Detect which cell encompasses the target text, then output its (x, y) center coordinate. 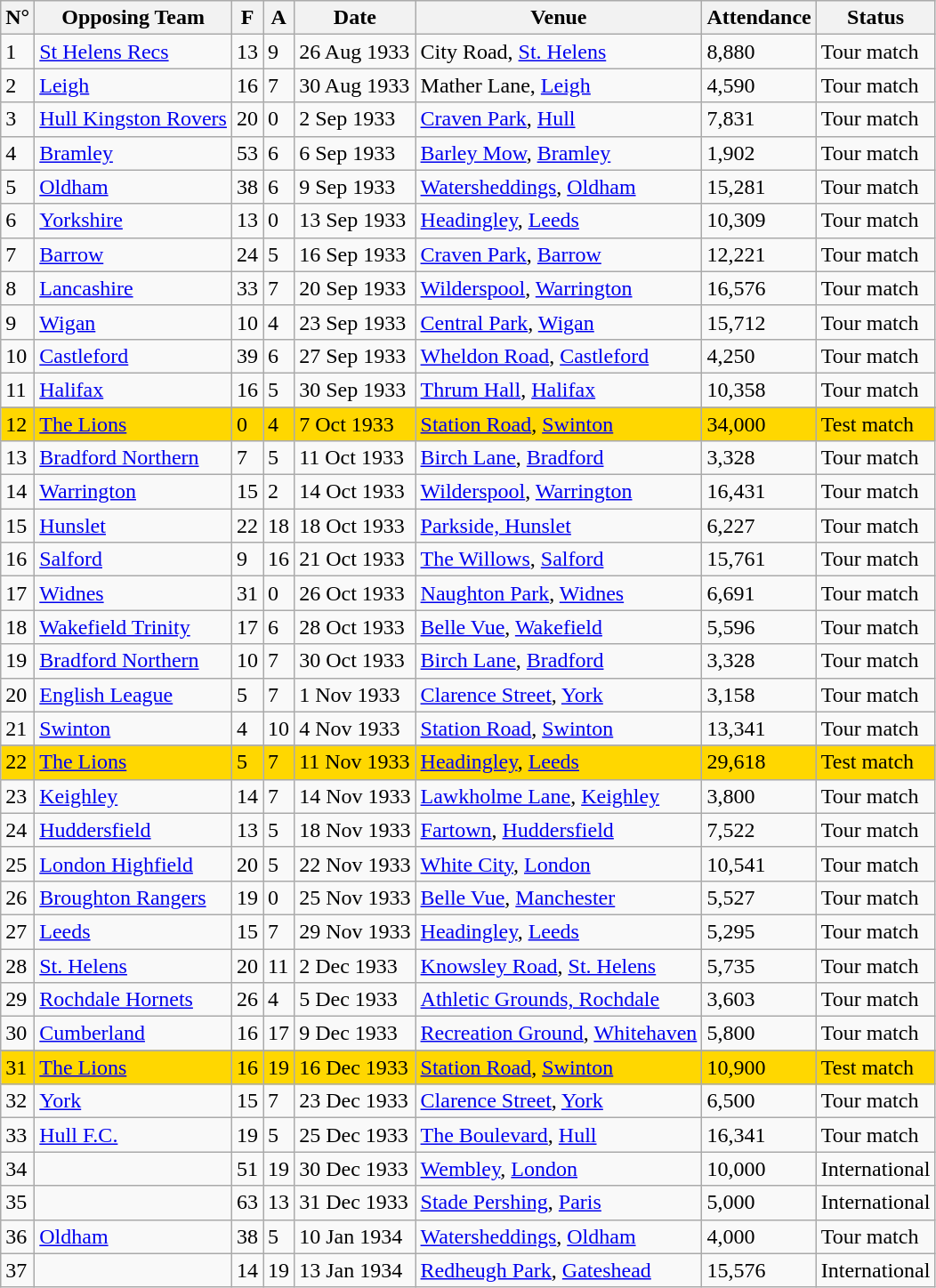
8 (18, 288)
31 Dec 1933 (355, 1203)
8,880 (759, 52)
30 Aug 1933 (355, 85)
5,000 (759, 1203)
Hull F.C. (133, 1135)
St Helens Recs (133, 52)
29 (18, 1000)
18 Oct 1933 (355, 526)
Barrow (133, 254)
6,500 (759, 1101)
Fartown, Huddersfield (559, 830)
10,541 (759, 864)
Opposing Team (133, 18)
N° (18, 18)
2 Sep 1933 (355, 119)
Broughton Rangers (133, 898)
34 (18, 1169)
7 Oct 1933 (355, 424)
5,527 (759, 898)
10,000 (759, 1169)
Bramley (133, 153)
Huddersfield (133, 830)
Mather Lane, Leigh (559, 85)
26 Aug 1933 (355, 52)
Warrington (133, 492)
Venue (559, 18)
London Highfield (133, 864)
39 (247, 356)
25 Nov 1933 (355, 898)
6,691 (759, 593)
A (279, 18)
23 Dec 1933 (355, 1101)
Craven Park, Hull (559, 119)
21 Oct 1933 (355, 559)
27 (18, 931)
16,576 (759, 288)
Leeds (133, 931)
Leigh (133, 85)
16 Dec 1933 (355, 1067)
29,618 (759, 762)
5 Dec 1933 (355, 1000)
35 (18, 1203)
30 (18, 1034)
63 (247, 1203)
12 (18, 424)
11 Nov 1933 (355, 762)
25 (18, 864)
16 Sep 1933 (355, 254)
20 Sep 1933 (355, 288)
29 Nov 1933 (355, 931)
13 Jan 1934 (355, 1270)
Athletic Grounds, Rochdale (559, 1000)
F (247, 18)
Wembley, London (559, 1169)
13 Sep 1933 (355, 221)
Redheugh Park, Gateshead (559, 1270)
Castleford (133, 356)
15,281 (759, 187)
5,735 (759, 965)
Wakefield Trinity (133, 627)
25 Dec 1933 (355, 1135)
10,358 (759, 390)
Date (355, 18)
14 Oct 1933 (355, 492)
Central Park, Wigan (559, 322)
11 Oct 1933 (355, 458)
The Willows, Salford (559, 559)
4,000 (759, 1236)
53 (247, 153)
Recreation Ground, Whitehaven (559, 1034)
Belle Vue, Manchester (559, 898)
18 Nov 1933 (355, 830)
Parkside, Hunslet (559, 526)
22 Nov 1933 (355, 864)
34,000 (759, 424)
4 Nov 1933 (355, 729)
2 Dec 1933 (355, 965)
White City, London (559, 864)
Rochdale Hornets (133, 1000)
Salford (133, 559)
Yorkshire (133, 221)
Hunslet (133, 526)
The Boulevard, Hull (559, 1135)
Keighley (133, 796)
Knowsley Road, St. Helens (559, 965)
15,712 (759, 322)
5,295 (759, 931)
Cumberland (133, 1034)
26 Oct 1933 (355, 593)
4,590 (759, 85)
10 Jan 1934 (355, 1236)
Lancashire (133, 288)
3,800 (759, 796)
1 Nov 1933 (355, 695)
Swinton (133, 729)
21 (18, 729)
30 Sep 1933 (355, 390)
16,341 (759, 1135)
Thrum Hall, Halifax (559, 390)
Wheldon Road, Castleford (559, 356)
30 Dec 1933 (355, 1169)
Wigan (133, 322)
Belle Vue, Wakefield (559, 627)
23 (18, 796)
15,576 (759, 1270)
10,900 (759, 1067)
Stade Pershing, Paris (559, 1203)
23 Sep 1933 (355, 322)
Craven Park, Barrow (559, 254)
Hull Kingston Rovers (133, 119)
3 (18, 119)
16,431 (759, 492)
Widnes (133, 593)
51 (247, 1169)
37 (18, 1270)
English League (133, 695)
32 (18, 1101)
5,800 (759, 1034)
13,341 (759, 729)
9 Dec 1933 (355, 1034)
3,158 (759, 695)
Status (875, 18)
36 (18, 1236)
City Road, St. Helens (559, 52)
3,603 (759, 1000)
Barley Mow, Bramley (559, 153)
Lawkholme Lane, Keighley (559, 796)
28 Oct 1933 (355, 627)
7,831 (759, 119)
1 (18, 52)
5,596 (759, 627)
St. Helens (133, 965)
1,902 (759, 153)
28 (18, 965)
7,522 (759, 830)
14 Nov 1933 (355, 796)
Attendance (759, 18)
4,250 (759, 356)
6 Sep 1933 (355, 153)
10,309 (759, 221)
6,227 (759, 526)
15,761 (759, 559)
12,221 (759, 254)
30 Oct 1933 (355, 661)
27 Sep 1933 (355, 356)
9 Sep 1933 (355, 187)
York (133, 1101)
Halifax (133, 390)
Naughton Park, Widnes (559, 593)
